Return the (X, Y) coordinate for the center point of the cell that contains the specified text.  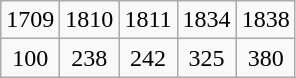
1810 (90, 20)
325 (206, 58)
238 (90, 58)
380 (266, 58)
242 (148, 58)
1834 (206, 20)
1838 (266, 20)
1811 (148, 20)
1709 (30, 20)
100 (30, 58)
